Return the (x, y) coordinate for the center point of the cell that contains the specified text.  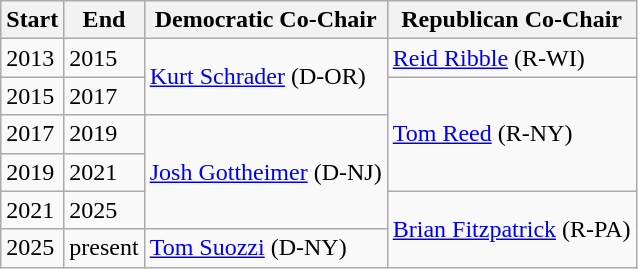
Kurt Schrader (D-OR) (266, 77)
Democratic Co-Chair (266, 20)
Tom Suozzi (D-NY) (266, 248)
Tom Reed (R-NY) (512, 134)
Republican Co-Chair (512, 20)
Start (32, 20)
Brian Fitzpatrick (R-PA) (512, 229)
present (104, 248)
2013 (32, 58)
Reid Ribble (R-WI) (512, 58)
Josh Gottheimer (D-NJ) (266, 172)
End (104, 20)
